Output the (X, Y) coordinate of the center of the cell containing the given text.  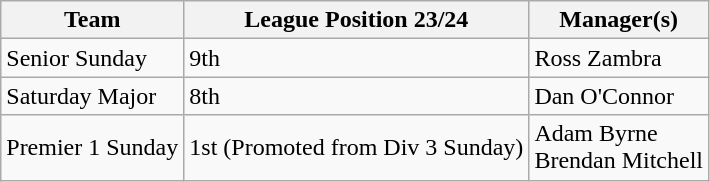
Ross Zambra (619, 58)
1st (Promoted from Div 3 Sunday) (356, 148)
Dan O'Connor (619, 96)
Adam ByrneBrendan Mitchell (619, 148)
Manager(s) (619, 20)
League Position 23/24 (356, 20)
Team (92, 20)
Premier 1 Sunday (92, 148)
9th (356, 58)
Saturday Major (92, 96)
8th (356, 96)
Senior Sunday (92, 58)
